Pinpoint the cell where the given text exists, returning its (X, Y) midpoint coordinate. 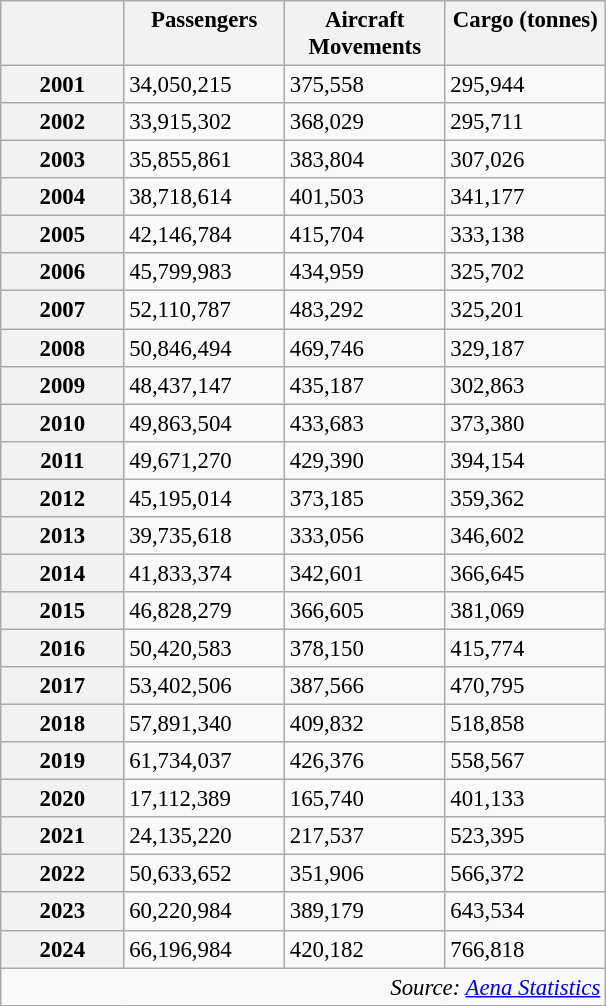
Cargo (tonnes) (526, 34)
469,746 (364, 348)
42,146,784 (204, 235)
333,056 (364, 536)
24,135,220 (204, 836)
470,795 (526, 686)
325,702 (526, 273)
325,201 (526, 310)
Passengers (204, 34)
366,645 (526, 573)
341,177 (526, 197)
2001 (62, 85)
50,633,652 (204, 874)
2014 (62, 573)
2011 (62, 460)
643,534 (526, 912)
2024 (62, 949)
401,133 (526, 799)
Source: Aena Statistics (304, 987)
61,734,037 (204, 761)
346,602 (526, 536)
52,110,787 (204, 310)
566,372 (526, 874)
359,362 (526, 498)
2020 (62, 799)
394,154 (526, 460)
48,437,147 (204, 385)
295,711 (526, 122)
329,187 (526, 348)
523,395 (526, 836)
217,537 (364, 836)
409,832 (364, 724)
351,906 (364, 874)
165,740 (364, 799)
39,735,618 (204, 536)
57,891,340 (204, 724)
383,804 (364, 160)
333,138 (526, 235)
433,683 (364, 423)
415,774 (526, 648)
2006 (62, 273)
45,195,014 (204, 498)
415,704 (364, 235)
50,846,494 (204, 348)
435,187 (364, 385)
66,196,984 (204, 949)
38,718,614 (204, 197)
342,601 (364, 573)
483,292 (364, 310)
49,671,270 (204, 460)
2019 (62, 761)
426,376 (364, 761)
2021 (62, 836)
378,150 (364, 648)
307,026 (526, 160)
302,863 (526, 385)
2005 (62, 235)
2004 (62, 197)
373,185 (364, 498)
2009 (62, 385)
33,915,302 (204, 122)
2018 (62, 724)
46,828,279 (204, 611)
375,558 (364, 85)
366,605 (364, 611)
2003 (62, 160)
2013 (62, 536)
401,503 (364, 197)
53,402,506 (204, 686)
41,833,374 (204, 573)
2007 (62, 310)
2012 (62, 498)
2015 (62, 611)
2016 (62, 648)
2002 (62, 122)
34,050,215 (204, 85)
434,959 (364, 273)
49,863,504 (204, 423)
295,944 (526, 85)
766,818 (526, 949)
518,858 (526, 724)
429,390 (364, 460)
2010 (62, 423)
50,420,583 (204, 648)
2022 (62, 874)
2008 (62, 348)
389,179 (364, 912)
45,799,983 (204, 273)
35,855,861 (204, 160)
420,182 (364, 949)
381,069 (526, 611)
373,380 (526, 423)
387,566 (364, 686)
558,567 (526, 761)
2023 (62, 912)
2017 (62, 686)
Aircraft Movements (364, 34)
60,220,984 (204, 912)
17,112,389 (204, 799)
368,029 (364, 122)
